For the text-containing cell, return its midpoint in [X, Y] coordinate format. 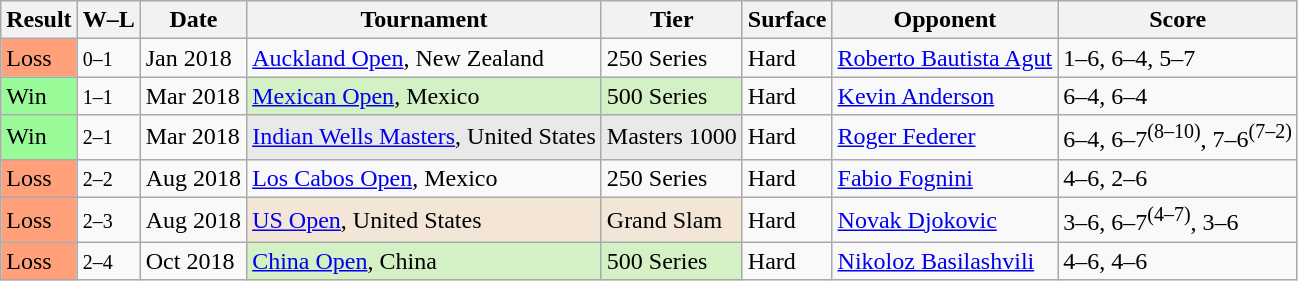
Masters 1000 [672, 138]
Roberto Bautista Agut [945, 58]
2–3 [108, 220]
Result [39, 20]
Novak Djokovic [945, 220]
3–6, 6–7(4–7), 3–6 [1178, 220]
Nikoloz Basilashvili [945, 261]
1–6, 6–4, 5–7 [1178, 58]
Kevin Anderson [945, 96]
2–4 [108, 261]
Grand Slam [672, 220]
Jan 2018 [193, 58]
Date [193, 20]
Tournament [424, 20]
Mexican Open, Mexico [424, 96]
W–L [108, 20]
Fabio Fognini [945, 178]
6–4, 6–7(8–10), 7–6(7–2) [1178, 138]
1–1 [108, 96]
Roger Federer [945, 138]
2–1 [108, 138]
2–2 [108, 178]
4–6, 2–6 [1178, 178]
China Open, China [424, 261]
4–6, 4–6 [1178, 261]
Indian Wells Masters, United States [424, 138]
US Open, United States [424, 220]
Opponent [945, 20]
Los Cabos Open, Mexico [424, 178]
6–4, 6–4 [1178, 96]
Score [1178, 20]
Tier [672, 20]
Auckland Open, New Zealand [424, 58]
Oct 2018 [193, 261]
Surface [787, 20]
0–1 [108, 58]
